Find where the given text appears and provide that cell's center as (x, y) coordinate. 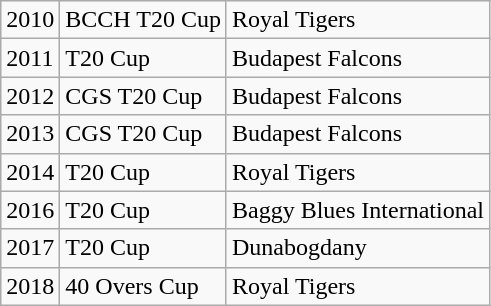
2012 (30, 96)
40 Overs Cup (144, 286)
2016 (30, 210)
2013 (30, 134)
2010 (30, 20)
BCCH T20 Cup (144, 20)
2017 (30, 248)
2011 (30, 58)
Dunabogdany (358, 248)
2018 (30, 286)
2014 (30, 172)
Baggy Blues International (358, 210)
